Extract the [X, Y] coordinate from the center of the cell holding the provided text.  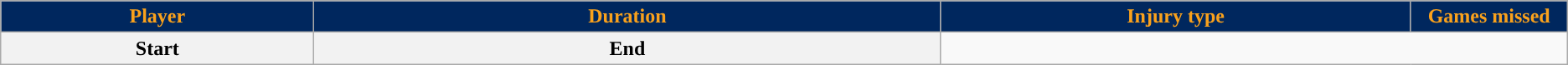
Duration [627, 17]
Start [157, 48]
Injury type [1176, 17]
End [627, 48]
Player [157, 17]
Games missed [1489, 17]
